From the cell containing the given text, extract its center point as (X, Y) coordinate. 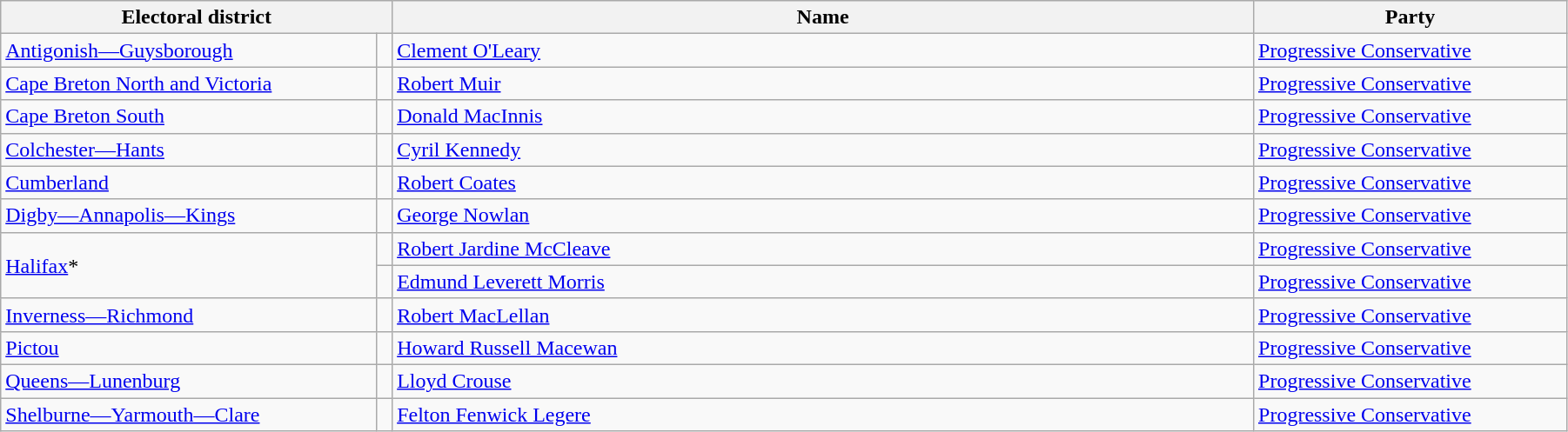
Robert Coates (823, 183)
Cape Breton South (189, 116)
Halifax* (189, 265)
Name (823, 17)
Shelburne—Yarmouth—Clare (189, 415)
Clement O'Leary (823, 50)
Party (1411, 17)
Lloyd Crouse (823, 381)
Howard Russell Macewan (823, 348)
Donald MacInnis (823, 116)
Robert Jardine McCleave (823, 249)
Robert MacLellan (823, 315)
Felton Fenwick Legere (823, 415)
Electoral district (197, 17)
Robert Muir (823, 83)
Cyril Kennedy (823, 150)
Cape Breton North and Victoria (189, 83)
Inverness—Richmond (189, 315)
Digby—Annapolis—Kings (189, 216)
Edmund Leverett Morris (823, 282)
Antigonish—Guysborough (189, 50)
Pictou (189, 348)
Queens—Lunenburg (189, 381)
Colchester—Hants (189, 150)
George Nowlan (823, 216)
Cumberland (189, 183)
